Scan for the cell matching the given text and deliver its (X, Y) coordinate at center. 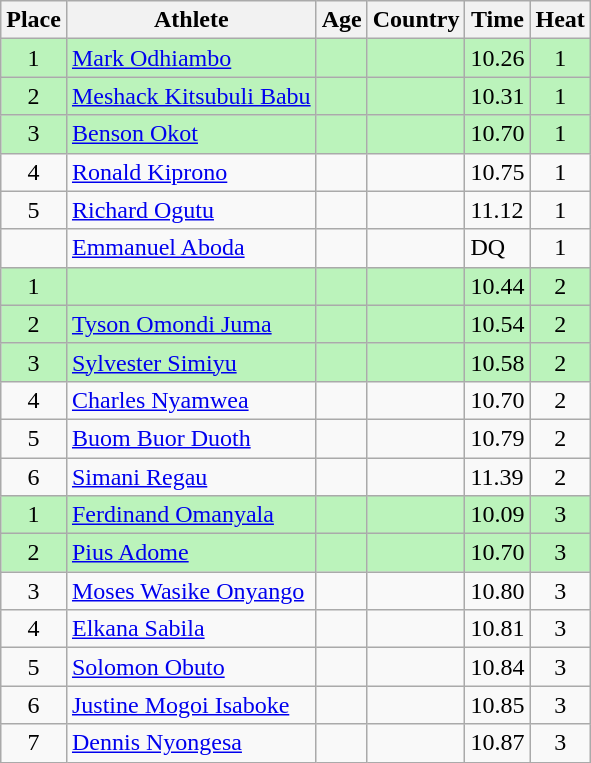
10.85 (498, 705)
Country (416, 20)
10.54 (498, 324)
Pius Adome (191, 553)
10.81 (498, 629)
Justine Mogoi Isaboke (191, 705)
10.26 (498, 58)
Benson Okot (191, 134)
Ronald Kiprono (191, 172)
Emmanuel Aboda (191, 248)
Mark Odhiambo (191, 58)
10.80 (498, 591)
Buom Buor Duoth (191, 438)
Sylvester Simiyu (191, 362)
DQ (498, 248)
Charles Nyamwea (191, 400)
10.44 (498, 286)
Solomon Obuto (191, 667)
10.79 (498, 438)
11.39 (498, 477)
10.84 (498, 667)
Athlete (191, 20)
Age (342, 20)
10.75 (498, 172)
10.58 (498, 362)
Moses Wasike Onyango (191, 591)
Richard Ogutu (191, 210)
Heat (560, 20)
10.87 (498, 743)
Time (498, 20)
Place (34, 20)
Simani Regau (191, 477)
Tyson Omondi Juma (191, 324)
7 (34, 743)
10.09 (498, 515)
Meshack Kitsubuli Babu (191, 96)
10.31 (498, 96)
Ferdinand Omanyala (191, 515)
11.12 (498, 210)
Dennis Nyongesa (191, 743)
Elkana Sabila (191, 629)
